From the cell containing the given text, extract its center point as [X, Y] coordinate. 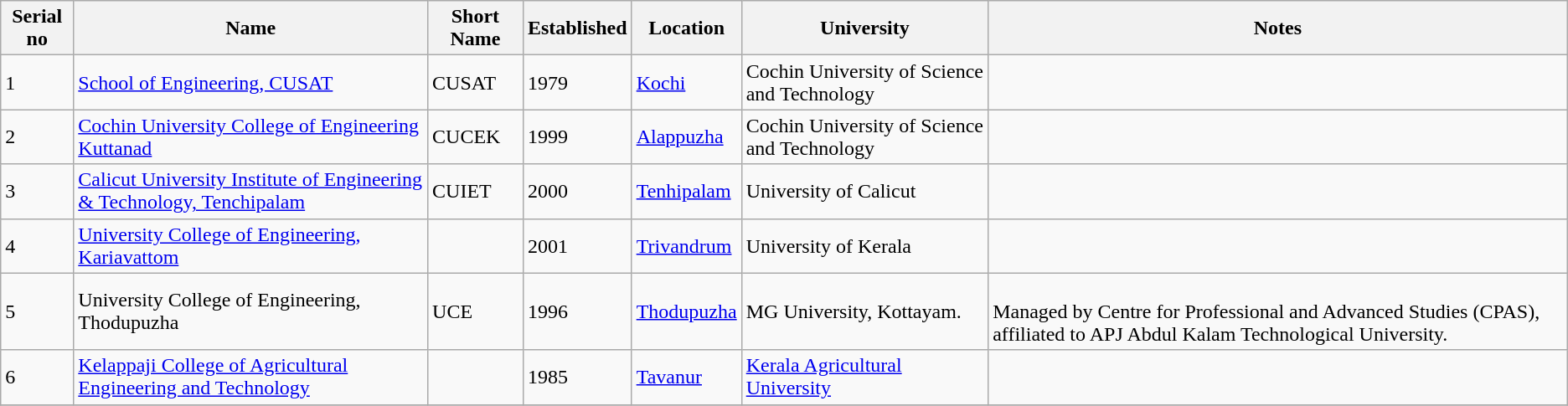
1985 [577, 377]
6 [37, 377]
2 [37, 137]
Cochin University College of Engineering Kuttanad [251, 137]
1979 [577, 82]
University College of Engineering, Thodupuzha [251, 311]
UCE [476, 311]
School of Engineering, CUSAT [251, 82]
1996 [577, 311]
Kochi [687, 82]
2000 [577, 191]
Kelappaji College of Agricultural Engineering and Technology [251, 377]
CUCEK [476, 137]
University of Calicut [864, 191]
Trivandrum [687, 246]
1 [37, 82]
MG University, Kottayam. [864, 311]
5 [37, 311]
Short Name [476, 28]
Tavanur [687, 377]
CUIET [476, 191]
2001 [577, 246]
1999 [577, 137]
Calicut University Institute of Engineering & Technology, Tenchipalam [251, 191]
Thodupuzha [687, 311]
University College of Engineering, Kariavattom [251, 246]
University [864, 28]
Established [577, 28]
Location [687, 28]
Alappuzha [687, 137]
CUSAT [476, 82]
3 [37, 191]
Notes [1278, 28]
Serial no [37, 28]
Name [251, 28]
4 [37, 246]
Managed by Centre for Professional and Advanced Studies (CPAS), affiliated to APJ Abdul Kalam Technological University. [1278, 311]
Tenhipalam [687, 191]
Kerala Agricultural University [864, 377]
University of Kerala [864, 246]
